Detect which cell encompasses the target text, then output its (x, y) center coordinate. 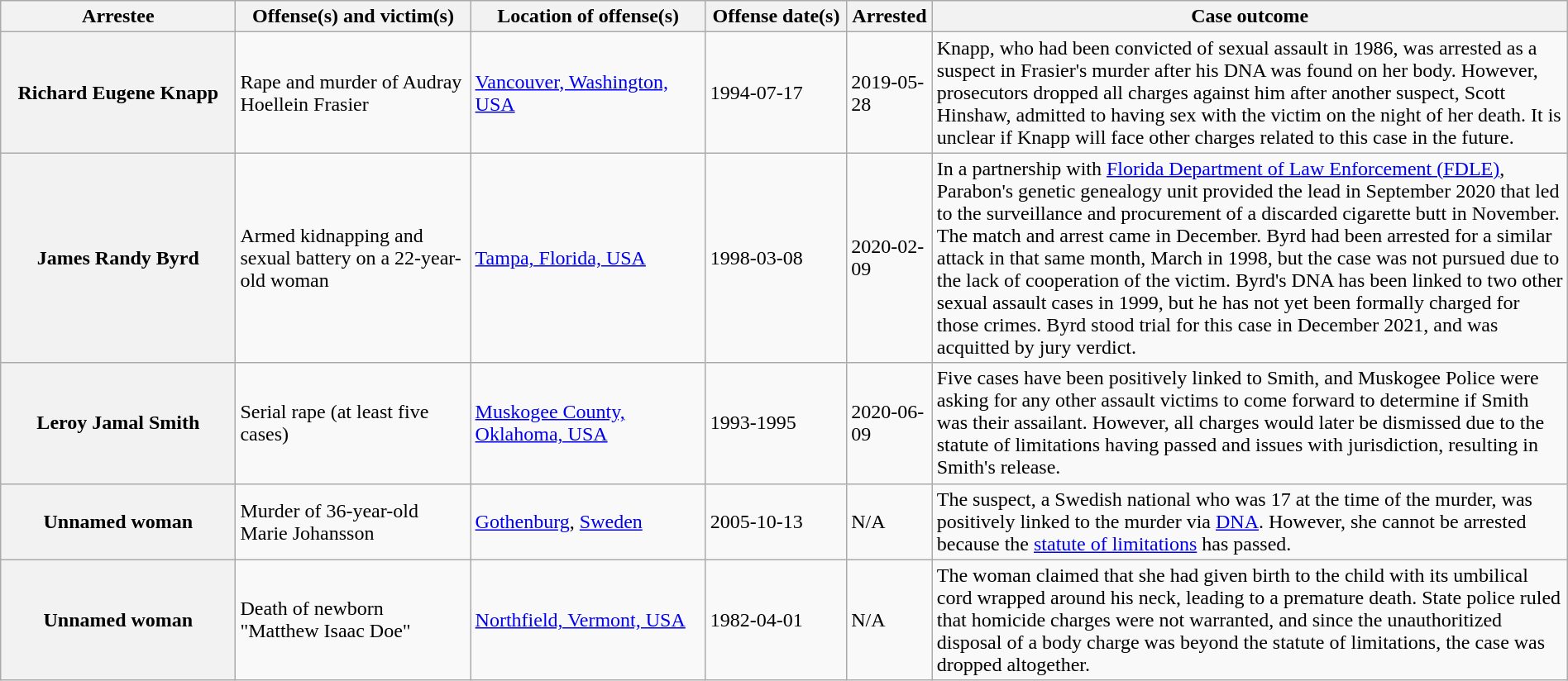
Tampa, Florida, USA (588, 258)
Offense(s) and victim(s) (353, 17)
James Randy Byrd (118, 258)
Gothenburg, Sweden (588, 521)
1982-04-01 (776, 620)
Richard Eugene Knapp (118, 93)
2020-02-09 (890, 258)
1998-03-08 (776, 258)
Death of newborn "Matthew Isaac Doe" (353, 620)
Murder of 36-year-old Marie Johansson (353, 521)
1993-1995 (776, 423)
2019-05-28 (890, 93)
Rape and murder of Audray Hoellein Frasier (353, 93)
Serial rape (at least five cases) (353, 423)
Case outcome (1250, 17)
Arrestee (118, 17)
2005-10-13 (776, 521)
Leroy Jamal Smith (118, 423)
Location of offense(s) (588, 17)
1994-07-17 (776, 93)
Vancouver, Washington, USA (588, 93)
Muskogee County, Oklahoma, USA (588, 423)
2020-06-09 (890, 423)
Offense date(s) (776, 17)
Armed kidnapping and sexual battery on a 22-year-old woman (353, 258)
Arrested (890, 17)
Northfield, Vermont, USA (588, 620)
